Return [x, y] of the center of cell containing provided text 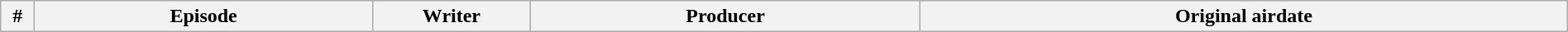
Original airdate [1244, 16]
Writer [452, 16]
Episode [203, 16]
Producer [724, 16]
# [18, 16]
